From the cell containing the given text, extract its center point as [X, Y] coordinate. 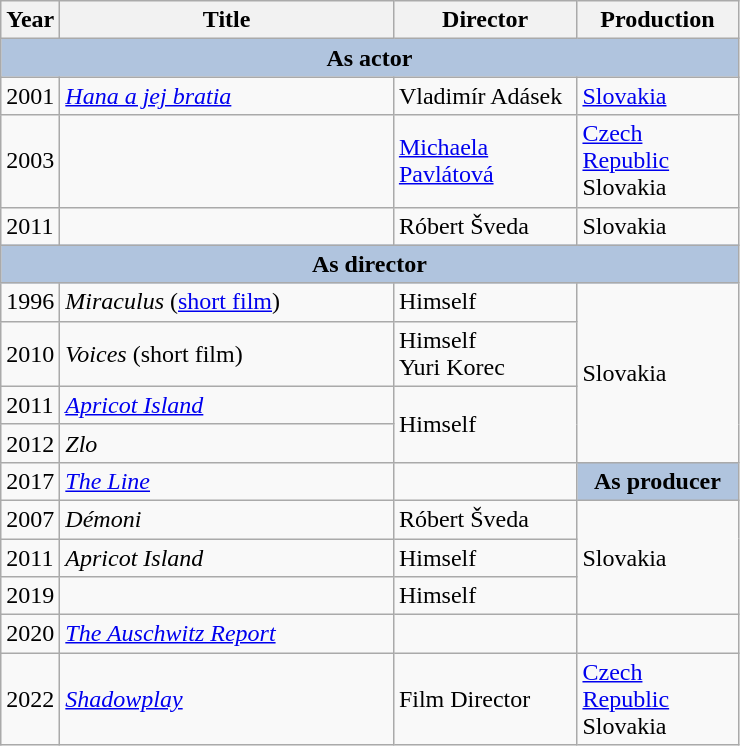
2001 [30, 96]
Michaela Pavlátová [485, 161]
2010 [30, 354]
2020 [30, 634]
2019 [30, 596]
2007 [30, 519]
2017 [30, 481]
As director [370, 264]
Year [30, 20]
Hana a jej bratia [227, 96]
Zlo [227, 443]
As actor [370, 58]
Film Director [485, 699]
2012 [30, 443]
Shadowplay [227, 699]
1996 [30, 302]
The Line [227, 481]
Miraculus (short film) [227, 302]
2003 [30, 161]
The Auschwitz Report [227, 634]
Démoni [227, 519]
Director [485, 20]
As producer [658, 481]
Vladimír Adásek [485, 96]
Production [658, 20]
Himself Yuri Korec [485, 354]
2022 [30, 699]
Voices (short film) [227, 354]
Title [227, 20]
